Find where the given text appears and provide that cell's center as (X, Y) coordinate. 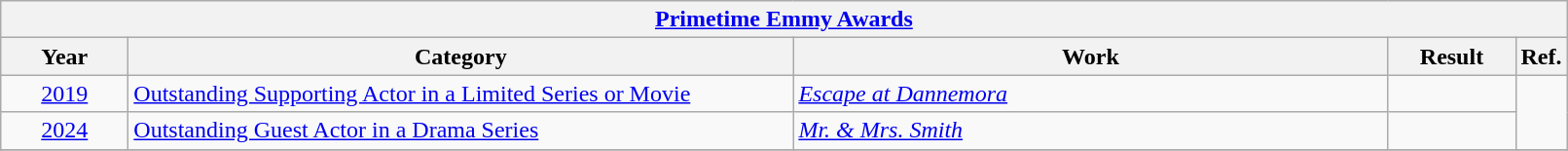
Result (1452, 57)
Escape at Dannemora (1090, 94)
Ref. (1542, 57)
Outstanding Guest Actor in a Drama Series (461, 131)
2019 (64, 94)
Primetime Emmy Awards (784, 19)
Year (64, 57)
2024 (64, 131)
Category (461, 57)
Work (1090, 57)
Mr. & Mrs. Smith (1090, 131)
Outstanding Supporting Actor in a Limited Series or Movie (461, 94)
